Search for the cell housing the specified text and yield its [x, y] center coordinate. 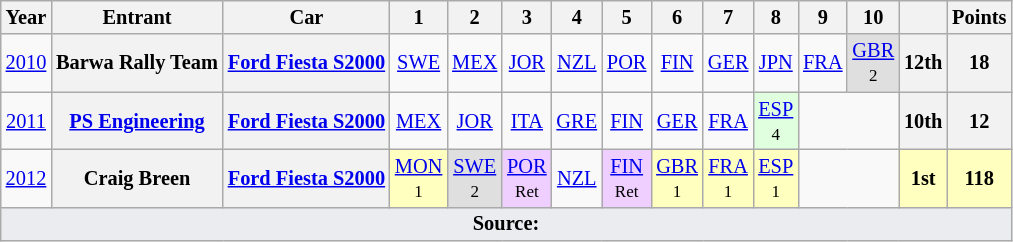
FRA1 [728, 178]
Barwa Rally Team [137, 63]
FINRet [626, 178]
Points [979, 17]
GBR2 [873, 63]
12 [979, 121]
8 [776, 17]
2011 [26, 121]
3 [526, 17]
SWE2 [474, 178]
Car [306, 17]
10 [873, 17]
GBR1 [677, 178]
ITA [526, 121]
2 [474, 17]
POR [626, 63]
MON1 [418, 178]
2010 [26, 63]
PS Engineering [137, 121]
2012 [26, 178]
18 [979, 63]
Craig Breen [137, 178]
Entrant [137, 17]
6 [677, 17]
ESP4 [776, 121]
PORRet [526, 178]
Year [26, 17]
9 [822, 17]
SWE [418, 63]
GRE [577, 121]
7 [728, 17]
4 [577, 17]
1 [418, 17]
1st [923, 178]
JPN [776, 63]
Source: [506, 224]
118 [979, 178]
12th [923, 63]
10th [923, 121]
ESP1 [776, 178]
5 [626, 17]
